Pinpoint the cell where the given text exists, returning its [x, y] midpoint coordinate. 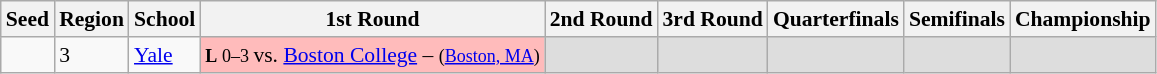
Championship [1083, 19]
L 0–3 vs. Boston College – (Boston, MA) [372, 55]
3 [92, 55]
Seed [28, 19]
Semifinals [957, 19]
Yale [164, 55]
Region [92, 19]
2nd Round [602, 19]
School [164, 19]
1st Round [372, 19]
3rd Round [712, 19]
Quarterfinals [836, 19]
